Extract the [X, Y] coordinate from the center of the cell holding the provided text.  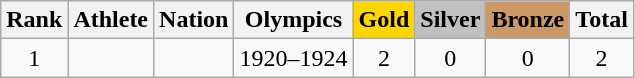
Nation [194, 20]
1920–1924 [294, 58]
Total [602, 20]
1 [34, 58]
Athlete [111, 20]
Bronze [528, 20]
Gold [384, 20]
Olympics [294, 20]
Silver [450, 20]
Rank [34, 20]
